Detect which cell encompasses the target text, then output its (x, y) center coordinate. 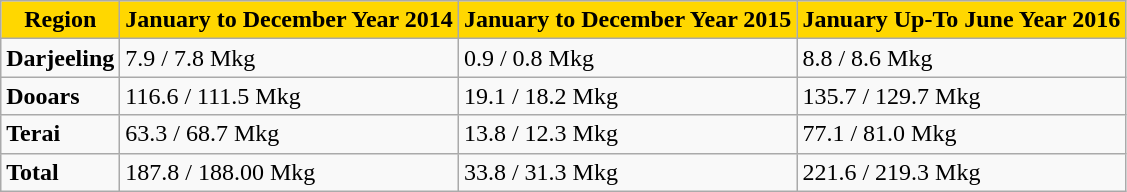
January to December Year 2015 (628, 20)
63.3 / 68.7 Mkg (290, 134)
221.6 / 219.3 Mkg (962, 172)
0.9 / 0.8 Mkg (628, 58)
77.1 / 81.0 Mkg (962, 134)
13.8 / 12.3 Mkg (628, 134)
7.9 / 7.8 Mkg (290, 58)
19.1 / 18.2 Mkg (628, 96)
January Up-To June Year 2016 (962, 20)
33.8 / 31.3 Mkg (628, 172)
135.7 / 129.7 Mkg (962, 96)
Terai (60, 134)
Region (60, 20)
Darjeeling (60, 58)
8.8 / 8.6 Mkg (962, 58)
116.6 / 111.5 Mkg (290, 96)
January to December Year 2014 (290, 20)
Dooars (60, 96)
Total (60, 172)
187.8 / 188.00 Mkg (290, 172)
